Find where the given text appears and provide that cell's center as (X, Y) coordinate. 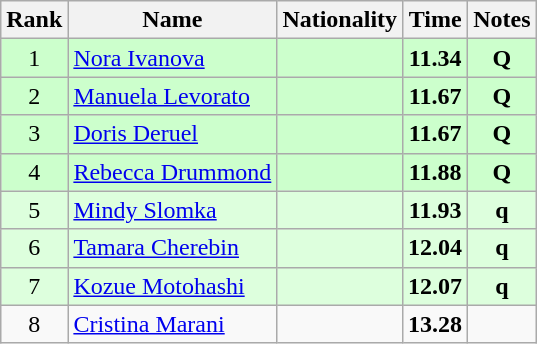
Rebecca Drummond (172, 172)
7 (34, 286)
11.88 (436, 172)
Name (172, 20)
Notes (502, 20)
13.28 (436, 324)
1 (34, 58)
Nora Ivanova (172, 58)
6 (34, 248)
Manuela Levorato (172, 96)
2 (34, 96)
12.07 (436, 286)
11.93 (436, 210)
Time (436, 20)
Cristina Marani (172, 324)
8 (34, 324)
Rank (34, 20)
5 (34, 210)
11.34 (436, 58)
Tamara Cherebin (172, 248)
3 (34, 134)
Kozue Motohashi (172, 286)
Mindy Slomka (172, 210)
4 (34, 172)
Doris Deruel (172, 134)
12.04 (436, 248)
Nationality (340, 20)
